Return (X, Y) of the center of cell containing provided text 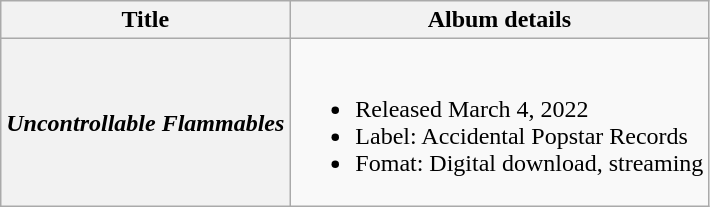
Album details (500, 20)
Uncontrollable Flammables (146, 122)
Released March 4, 2022Label: Accidental Popstar RecordsFomat: Digital download, streaming (500, 122)
Title (146, 20)
